Determine the [x, y] coordinate at the center of the cell enclosing the given text.  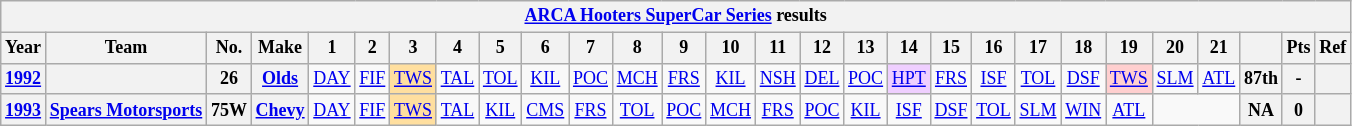
11 [778, 48]
Spears Motorsports [126, 110]
18 [1084, 48]
87th [1262, 78]
6 [546, 48]
12 [822, 48]
4 [457, 48]
No. [230, 48]
Year [24, 48]
CMS [546, 110]
1993 [24, 110]
Team [126, 48]
NA [1262, 110]
9 [684, 48]
1 [332, 48]
13 [866, 48]
21 [1219, 48]
3 [414, 48]
14 [908, 48]
19 [1130, 48]
Pts [1298, 48]
20 [1175, 48]
- [1298, 78]
Make [280, 48]
15 [951, 48]
HPT [908, 78]
NSH [778, 78]
DEL [822, 78]
2 [372, 48]
75W [230, 110]
Chevy [280, 110]
8 [637, 48]
5 [500, 48]
Olds [280, 78]
Ref [1333, 48]
0 [1298, 110]
10 [731, 48]
ARCA Hooters SuperCar Series results [676, 16]
26 [230, 78]
1992 [24, 78]
17 [1038, 48]
16 [994, 48]
WIN [1084, 110]
7 [591, 48]
